Determine the [X, Y] coordinate at the center of the cell enclosing the given text.  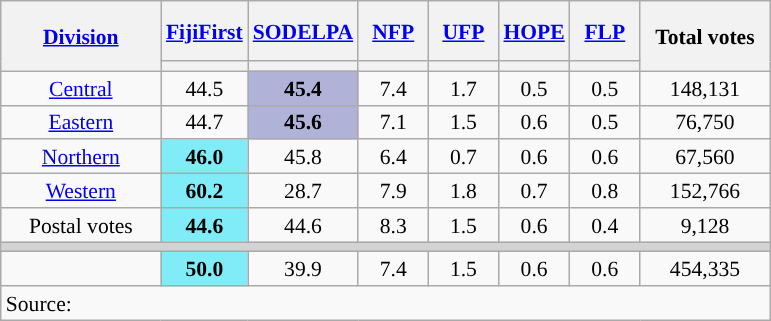
7.1 [393, 122]
Western [81, 191]
FLP [605, 31]
0.4 [605, 225]
44.7 [204, 122]
76,750 [705, 122]
148,131 [705, 88]
39.9 [303, 269]
28.7 [303, 191]
454,335 [705, 269]
HOPE [534, 31]
50.0 [204, 269]
6.4 [393, 157]
0.8 [605, 191]
FijiFirst [204, 31]
45.6 [303, 122]
Postal votes [81, 225]
1.7 [463, 88]
UFP [463, 31]
46.0 [204, 157]
Eastern [81, 122]
1.8 [463, 191]
9,128 [705, 225]
8.3 [393, 225]
Central [81, 88]
SODELPA [303, 31]
67,560 [705, 157]
45.4 [303, 88]
7.9 [393, 191]
60.2 [204, 191]
Northern [81, 157]
Division [81, 36]
44.5 [204, 88]
45.8 [303, 157]
Source: [386, 303]
Total votes [705, 36]
152,766 [705, 191]
NFP [393, 31]
